Pinpoint the cell where the given text exists, returning its [x, y] midpoint coordinate. 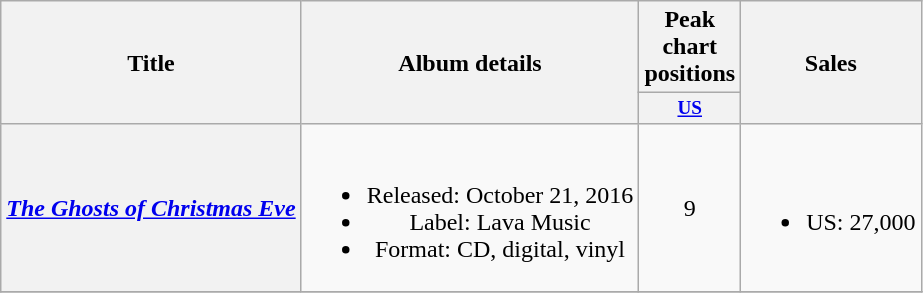
9 [690, 208]
The Ghosts of Christmas Eve [151, 208]
US: 27,000 [831, 208]
Title [151, 63]
Album details [470, 63]
US [690, 109]
Peak chart positions [690, 47]
Sales [831, 63]
Released: October 21, 2016Label: Lava MusicFormat: CD, digital, vinyl [470, 208]
